Scan for the cell matching the given text and deliver its (x, y) coordinate at center. 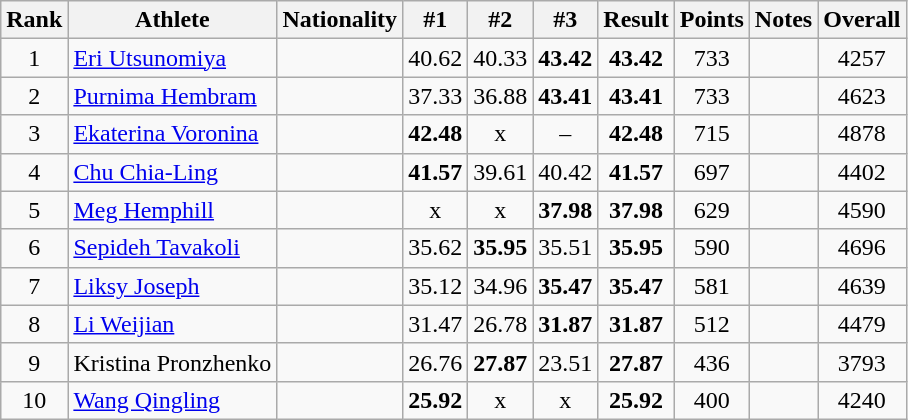
697 (712, 172)
Athlete (172, 20)
400 (712, 400)
26.78 (500, 324)
Overall (862, 20)
436 (712, 362)
4479 (862, 324)
37.33 (436, 96)
Eri Utsunomiya (172, 58)
4696 (862, 248)
Ekaterina Voronina (172, 134)
#1 (436, 20)
4878 (862, 134)
#3 (566, 20)
36.88 (500, 96)
40.42 (566, 172)
4590 (862, 210)
4402 (862, 172)
26.76 (436, 362)
40.33 (500, 58)
Chu Chia-Ling (172, 172)
#2 (500, 20)
9 (34, 362)
31.47 (436, 324)
590 (712, 248)
6 (34, 248)
1 (34, 58)
Points (712, 20)
Result (636, 20)
4240 (862, 400)
4 (34, 172)
4623 (862, 96)
581 (712, 286)
8 (34, 324)
10 (34, 400)
715 (712, 134)
2 (34, 96)
35.62 (436, 248)
5 (34, 210)
Sepideh Tavakoli (172, 248)
35.51 (566, 248)
34.96 (500, 286)
39.61 (500, 172)
Liksy Joseph (172, 286)
4257 (862, 58)
Rank (34, 20)
3 (34, 134)
Wang Qingling (172, 400)
35.12 (436, 286)
40.62 (436, 58)
7 (34, 286)
Notes (783, 20)
– (566, 134)
629 (712, 210)
Kristina Pronzhenko (172, 362)
23.51 (566, 362)
Nationality (340, 20)
Purnima Hembram (172, 96)
4639 (862, 286)
3793 (862, 362)
Li Weijian (172, 324)
Meg Hemphill (172, 210)
512 (712, 324)
